Return [x, y] of the center of cell containing provided text 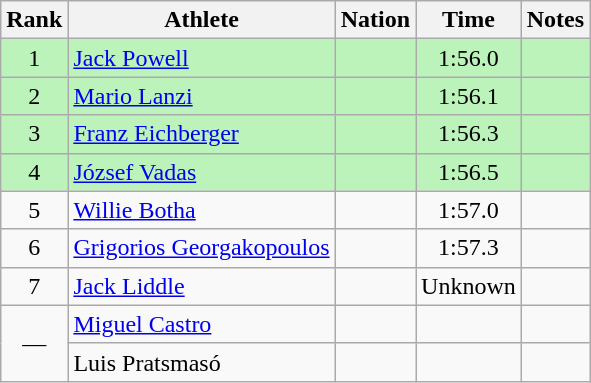
1:57.0 [469, 210]
5 [34, 210]
1:56.1 [469, 96]
1:56.5 [469, 172]
1:56.3 [469, 134]
2 [34, 96]
József Vadas [202, 172]
1:56.0 [469, 58]
Time [469, 20]
Rank [34, 20]
1 [34, 58]
Miguel Castro [202, 324]
Jack Liddle [202, 286]
Nation [375, 20]
Jack Powell [202, 58]
3 [34, 134]
1:57.3 [469, 248]
Athlete [202, 20]
7 [34, 286]
Unknown [469, 286]
Mario Lanzi [202, 96]
Notes [555, 20]
6 [34, 248]
Luis Pratsmasó [202, 362]
Grigorios Georgakopoulos [202, 248]
Willie Botha [202, 210]
Franz Eichberger [202, 134]
4 [34, 172]
— [34, 343]
